For the text-containing cell, return its midpoint in [X, Y] coordinate format. 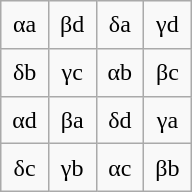
γb [72, 168]
βb [168, 168]
αc [120, 168]
αd [25, 120]
γc [72, 72]
γd [168, 25]
δc [25, 168]
γa [168, 120]
αa [25, 25]
βd [72, 25]
αb [120, 72]
δd [120, 120]
δb [25, 72]
δa [120, 25]
βa [72, 120]
βc [168, 72]
